Search for the cell housing the specified text and yield its [X, Y] center coordinate. 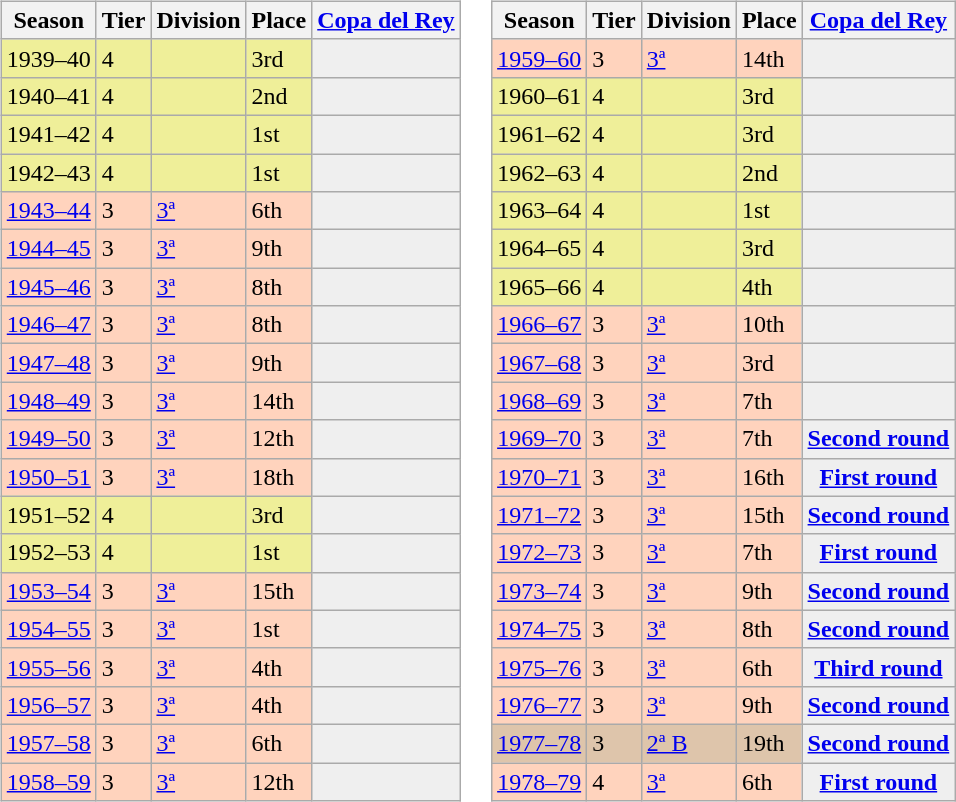
1978–79 [540, 781]
1972–73 [540, 553]
1965–66 [540, 287]
1954–55 [48, 629]
1966–67 [540, 325]
1969–70 [540, 439]
1977–78 [540, 743]
2ª B [688, 743]
1939–40 [48, 58]
1971–72 [540, 515]
18th [279, 477]
1952–53 [48, 553]
1953–54 [48, 591]
1945–46 [48, 287]
1957–58 [48, 743]
1958–59 [48, 781]
1976–77 [540, 705]
1964–65 [540, 249]
19th [769, 743]
Third round [878, 667]
16th [769, 477]
1973–74 [540, 591]
1962–63 [540, 173]
1940–41 [48, 96]
1942–43 [48, 173]
1970–71 [540, 477]
1943–44 [48, 211]
1949–50 [48, 439]
1951–52 [48, 515]
1944–45 [48, 249]
1960–61 [540, 96]
1974–75 [540, 629]
1947–48 [48, 363]
1968–69 [540, 401]
1956–57 [48, 705]
1946–47 [48, 325]
1975–76 [540, 667]
1941–42 [48, 134]
1948–49 [48, 401]
1959–60 [540, 58]
1967–68 [540, 363]
1950–51 [48, 477]
1963–64 [540, 211]
1955–56 [48, 667]
10th [769, 325]
1961–62 [540, 134]
